Extract the [x, y] coordinate from the center of the cell holding the provided text.  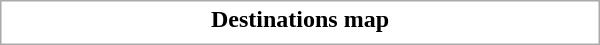
Destinations map [300, 19]
